Determine the [X, Y] coordinate at the center of the cell enclosing the given text.  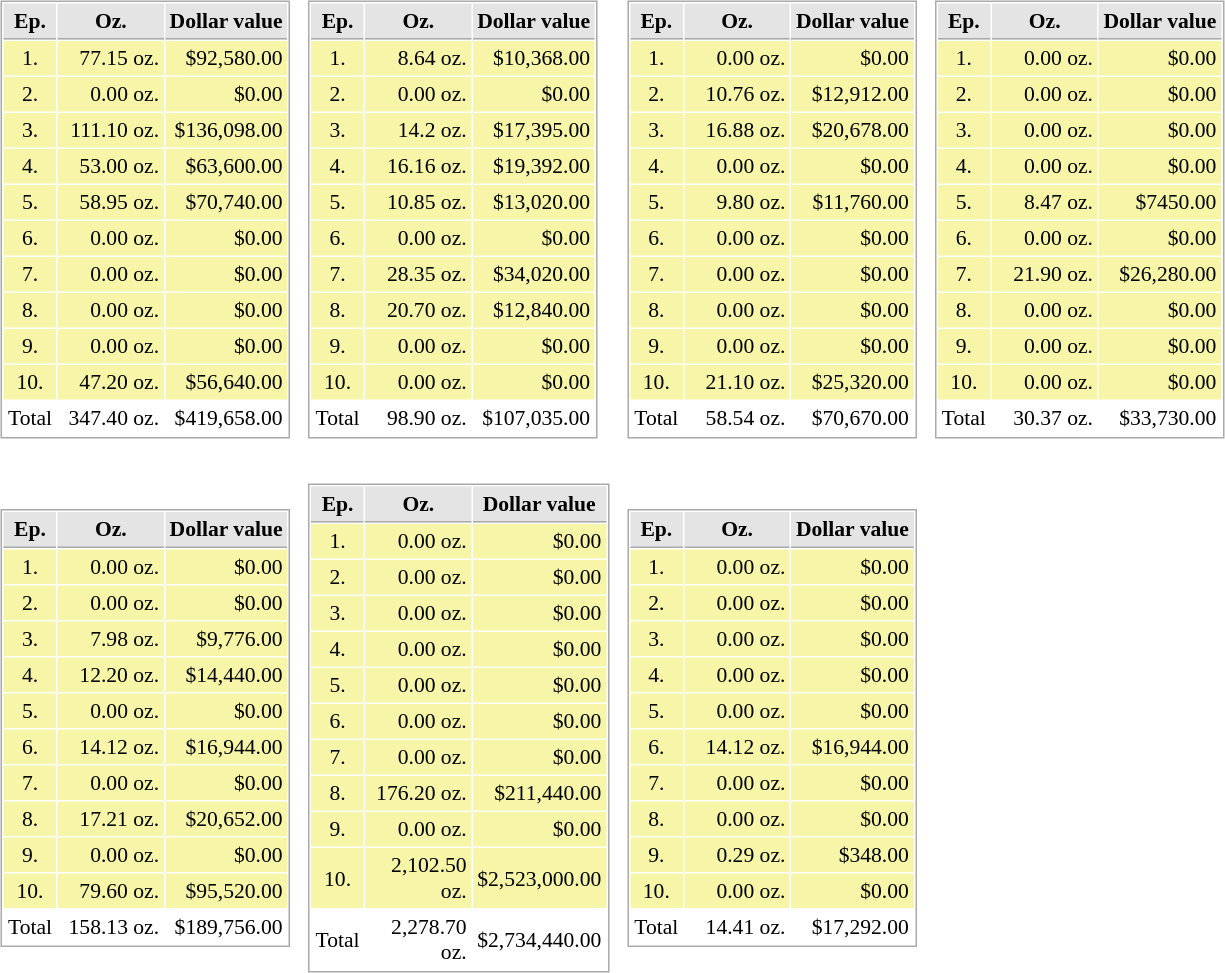
47.20 oz. [111, 382]
9.80 oz. [737, 202]
$2,734,440.00 [540, 940]
$20,678.00 [852, 130]
$419,658.00 [226, 418]
58.54 oz. [737, 418]
10.76 oz. [737, 94]
21.10 oz. [737, 382]
10.85 oz. [419, 202]
$136,098.00 [226, 130]
21.90 oz. [1045, 274]
158.13 oz. [111, 927]
$70,670.00 [852, 418]
$14,440.00 [226, 675]
14.41 oz. [737, 927]
8.47 oz. [1045, 202]
53.00 oz. [111, 166]
$2,523,000.00 [540, 878]
14.2 oz. [419, 130]
$56,640.00 [226, 382]
$17,292.00 [852, 927]
16.88 oz. [737, 130]
$33,730.00 [1160, 418]
30.37 oz. [1045, 418]
$25,320.00 [852, 382]
$26,280.00 [1160, 274]
$70,740.00 [226, 202]
$348.00 [852, 855]
28.35 oz. [419, 274]
$9,776.00 [226, 639]
17.21 oz. [111, 819]
77.15 oz. [111, 58]
$10,368.00 [534, 58]
$12,840.00 [534, 310]
2,102.50 oz. [419, 878]
$189,756.00 [226, 927]
$19,392.00 [534, 166]
2,278.70 oz. [419, 940]
12.20 oz. [111, 675]
$7450.00 [1160, 202]
176.20 oz. [419, 793]
98.90 oz. [419, 418]
16.16 oz. [419, 166]
0.29 oz. [737, 855]
20.70 oz. [419, 310]
7.98 oz. [111, 639]
$107,035.00 [534, 418]
58.95 oz. [111, 202]
8.64 oz. [419, 58]
$34,020.00 [534, 274]
$11,760.00 [852, 202]
$63,600.00 [226, 166]
$211,440.00 [540, 793]
$95,520.00 [226, 891]
$92,580.00 [226, 58]
$17,395.00 [534, 130]
79.60 oz. [111, 891]
347.40 oz. [111, 418]
$12,912.00 [852, 94]
$13,020.00 [534, 202]
111.10 oz. [111, 130]
$20,652.00 [226, 819]
